Output the (X, Y) coordinate of the center of the cell containing the given text.  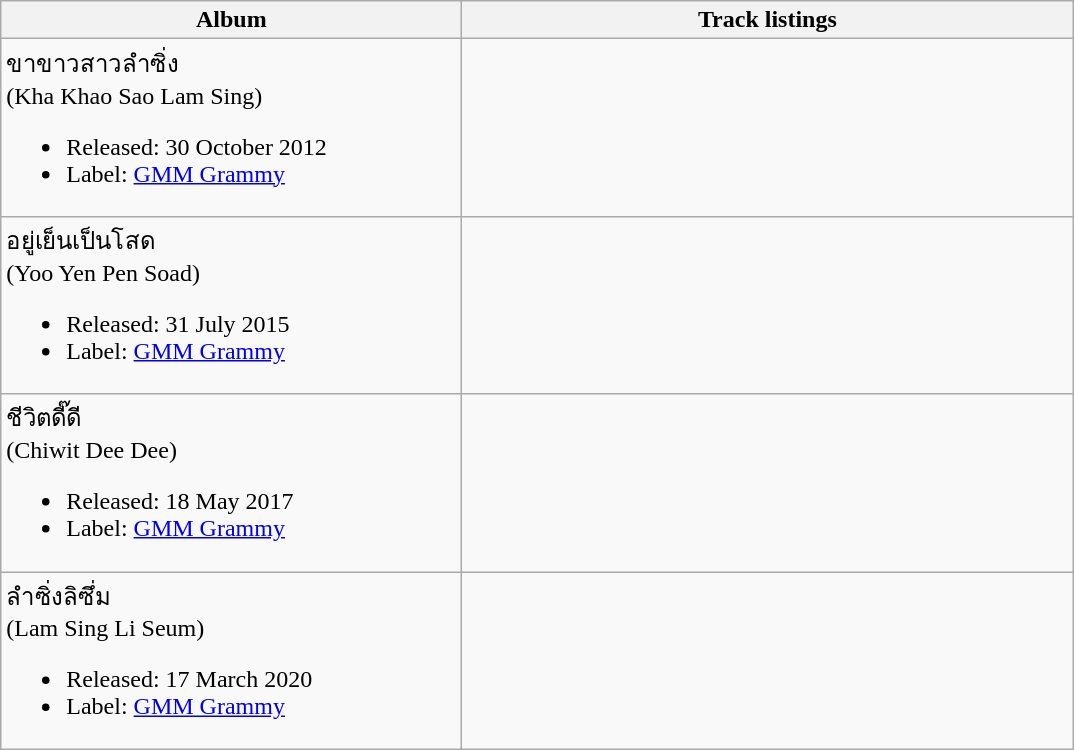
Track listings (768, 20)
ขาขาวสาวลำซิ่ง(Kha Khao Sao Lam Sing)Released: 30 October 2012Label: GMM Grammy (232, 128)
Album (232, 20)
ชีวิตดี๊ดี(Chiwit Dee Dee)Released: 18 May 2017Label: GMM Grammy (232, 483)
ลำซิ่งลิซึ่ม(Lam Sing Li Seum)Released: 17 March 2020Label: GMM Grammy (232, 661)
อยู่เย็นเป็นโสด(Yoo Yen Pen Soad)Released: 31 July 2015Label: GMM Grammy (232, 305)
